Return (X, Y) of the center of cell containing provided text 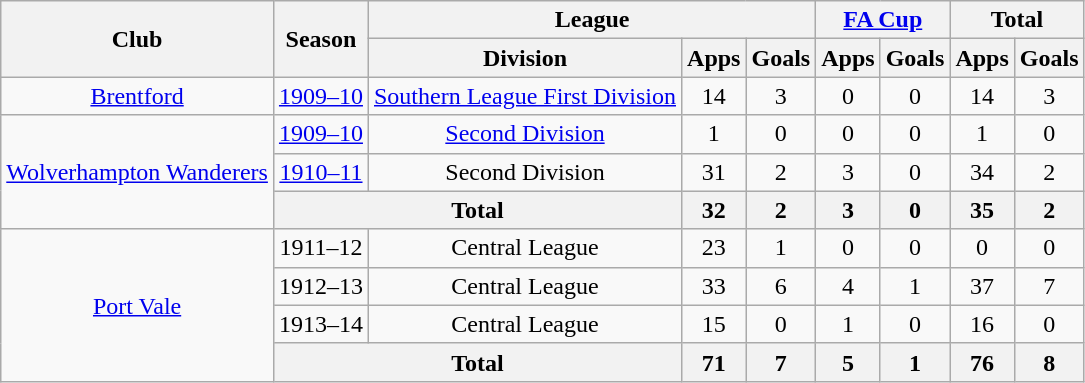
32 (714, 210)
4 (848, 286)
League (592, 20)
Southern League First Division (524, 96)
16 (982, 324)
35 (982, 210)
31 (714, 172)
6 (781, 286)
Division (524, 58)
8 (1049, 362)
Club (138, 39)
1910–11 (320, 172)
1911–12 (320, 248)
Wolverhampton Wanderers (138, 172)
76 (982, 362)
71 (714, 362)
FA Cup (883, 20)
33 (714, 286)
Season (320, 39)
1913–14 (320, 324)
15 (714, 324)
1912–13 (320, 286)
Brentford (138, 96)
34 (982, 172)
Port Vale (138, 305)
23 (714, 248)
5 (848, 362)
37 (982, 286)
